Scan for the cell matching the given text and deliver its [X, Y] coordinate at center. 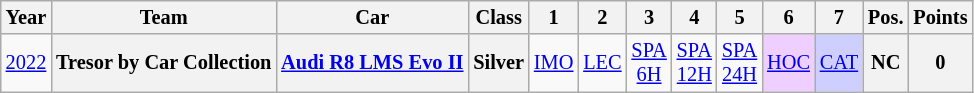
NC [886, 63]
Silver [498, 63]
3 [648, 17]
5 [740, 17]
1 [554, 17]
LEC [602, 63]
Tresor by Car Collection [164, 63]
6 [788, 17]
0 [940, 63]
2022 [26, 63]
Team [164, 17]
Points [940, 17]
HOC [788, 63]
Year [26, 17]
Pos. [886, 17]
Audi R8 LMS Evo II [372, 63]
SPA24H [740, 63]
SPA6H [648, 63]
Car [372, 17]
IMO [554, 63]
4 [694, 17]
SPA12H [694, 63]
2 [602, 17]
Class [498, 17]
7 [839, 17]
CAT [839, 63]
